Return the [x, y] coordinate for the center point of the cell that contains the specified text.  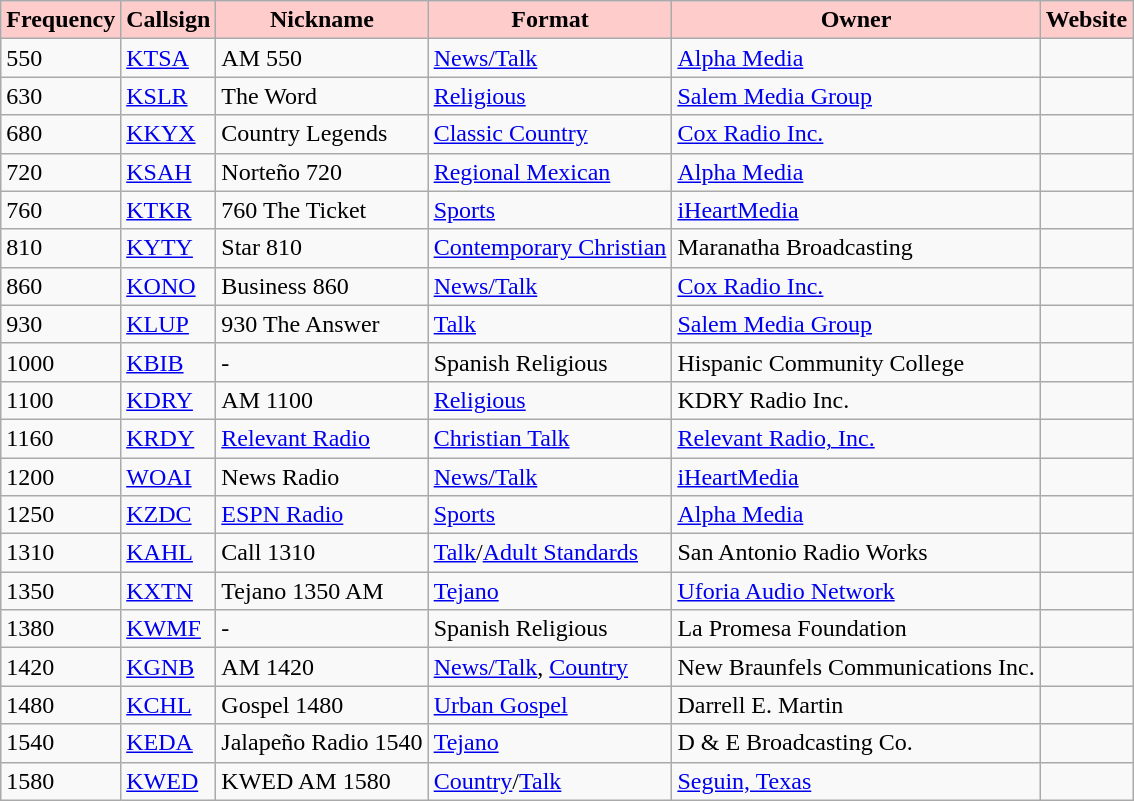
KONO [168, 286]
Format [550, 20]
Callsign [168, 20]
1380 [61, 629]
KWED AM 1580 [322, 781]
Frequency [61, 20]
KDRY Radio Inc. [856, 400]
Regional Mexican [550, 172]
Classic Country [550, 134]
Contemporary Christian [550, 248]
WOAI [168, 477]
KAHL [168, 553]
Country Legends [322, 134]
KEDA [168, 743]
KXTN [168, 591]
KCHL [168, 705]
1350 [61, 591]
930 [61, 324]
La Promesa Foundation [856, 629]
San Antonio Radio Works [856, 553]
Jalapeño Radio 1540 [322, 743]
KYTY [168, 248]
1310 [61, 553]
KSAH [168, 172]
1200 [61, 477]
760 The Ticket [322, 210]
AM 550 [322, 58]
Urban Gospel [550, 705]
KGNB [168, 667]
Business 860 [322, 286]
KDRY [168, 400]
Star 810 [322, 248]
KBIB [168, 362]
860 [61, 286]
Tejano 1350 AM [322, 591]
630 [61, 96]
930 The Answer [322, 324]
KWMF [168, 629]
AM 1420 [322, 667]
KRDY [168, 438]
Relevant Radio, Inc. [856, 438]
AM 1100 [322, 400]
1480 [61, 705]
1160 [61, 438]
Gospel 1480 [322, 705]
Talk [550, 324]
Owner [856, 20]
KTSA [168, 58]
1540 [61, 743]
KKYX [168, 134]
KLUP [168, 324]
News Radio [322, 477]
KSLR [168, 96]
Talk/Adult Standards [550, 553]
1250 [61, 515]
Country/Talk [550, 781]
1000 [61, 362]
Norteño 720 [322, 172]
Christian Talk [550, 438]
Call 1310 [322, 553]
Darrell E. Martin [856, 705]
Uforia Audio Network [856, 591]
Relevant Radio [322, 438]
News/Talk, Country [550, 667]
720 [61, 172]
Hispanic Community College [856, 362]
The Word [322, 96]
Nickname [322, 20]
1580 [61, 781]
680 [61, 134]
1100 [61, 400]
Maranatha Broadcasting [856, 248]
ESPN Radio [322, 515]
New Braunfels Communications Inc. [856, 667]
D & E Broadcasting Co. [856, 743]
550 [61, 58]
1420 [61, 667]
Seguin, Texas [856, 781]
KWED [168, 781]
Website [1086, 20]
810 [61, 248]
KZDC [168, 515]
KTKR [168, 210]
760 [61, 210]
